Determine the [X, Y] coordinate at the center of the cell enclosing the given text.  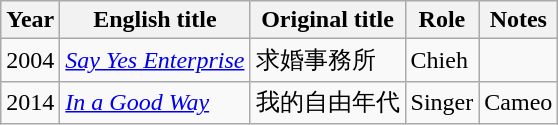
Notes [518, 20]
Cameo [518, 102]
求婚事務所 [328, 60]
Singer [442, 102]
Say Yes Enterprise [155, 60]
Original title [328, 20]
我的自由年代 [328, 102]
Chieh [442, 60]
Year [30, 20]
2004 [30, 60]
In a Good Way [155, 102]
English title [155, 20]
2014 [30, 102]
Role [442, 20]
